Identify which cell holds the provided text, then report its (X, Y) central coordinate. 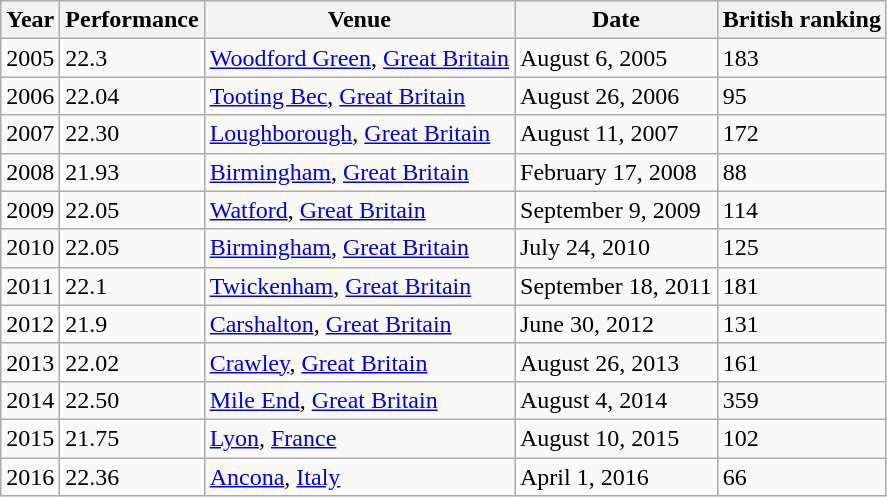
July 24, 2010 (616, 248)
21.93 (132, 172)
Twickenham, Great Britain (359, 286)
April 1, 2016 (616, 477)
21.75 (132, 438)
22.1 (132, 286)
2013 (30, 362)
June 30, 2012 (616, 324)
2006 (30, 96)
Lyon, France (359, 438)
125 (802, 248)
Ancona, Italy (359, 477)
66 (802, 477)
Year (30, 20)
131 (802, 324)
95 (802, 96)
Mile End, Great Britain (359, 400)
2007 (30, 134)
21.9 (132, 324)
88 (802, 172)
Watford, Great Britain (359, 210)
172 (802, 134)
August 26, 2013 (616, 362)
2016 (30, 477)
22.50 (132, 400)
Venue (359, 20)
British ranking (802, 20)
22.04 (132, 96)
September 18, 2011 (616, 286)
22.36 (132, 477)
22.3 (132, 58)
Crawley, Great Britain (359, 362)
September 9, 2009 (616, 210)
Tooting Bec, Great Britain (359, 96)
2012 (30, 324)
August 6, 2005 (616, 58)
Loughborough, Great Britain (359, 134)
22.02 (132, 362)
Performance (132, 20)
22.30 (132, 134)
359 (802, 400)
February 17, 2008 (616, 172)
2008 (30, 172)
Woodford Green, Great Britain (359, 58)
Date (616, 20)
2014 (30, 400)
2010 (30, 248)
183 (802, 58)
August 11, 2007 (616, 134)
2005 (30, 58)
2011 (30, 286)
August 10, 2015 (616, 438)
181 (802, 286)
August 26, 2006 (616, 96)
2015 (30, 438)
114 (802, 210)
161 (802, 362)
Carshalton, Great Britain (359, 324)
August 4, 2014 (616, 400)
2009 (30, 210)
102 (802, 438)
